Return the [x, y] coordinate for the center point of the cell that contains the specified text.  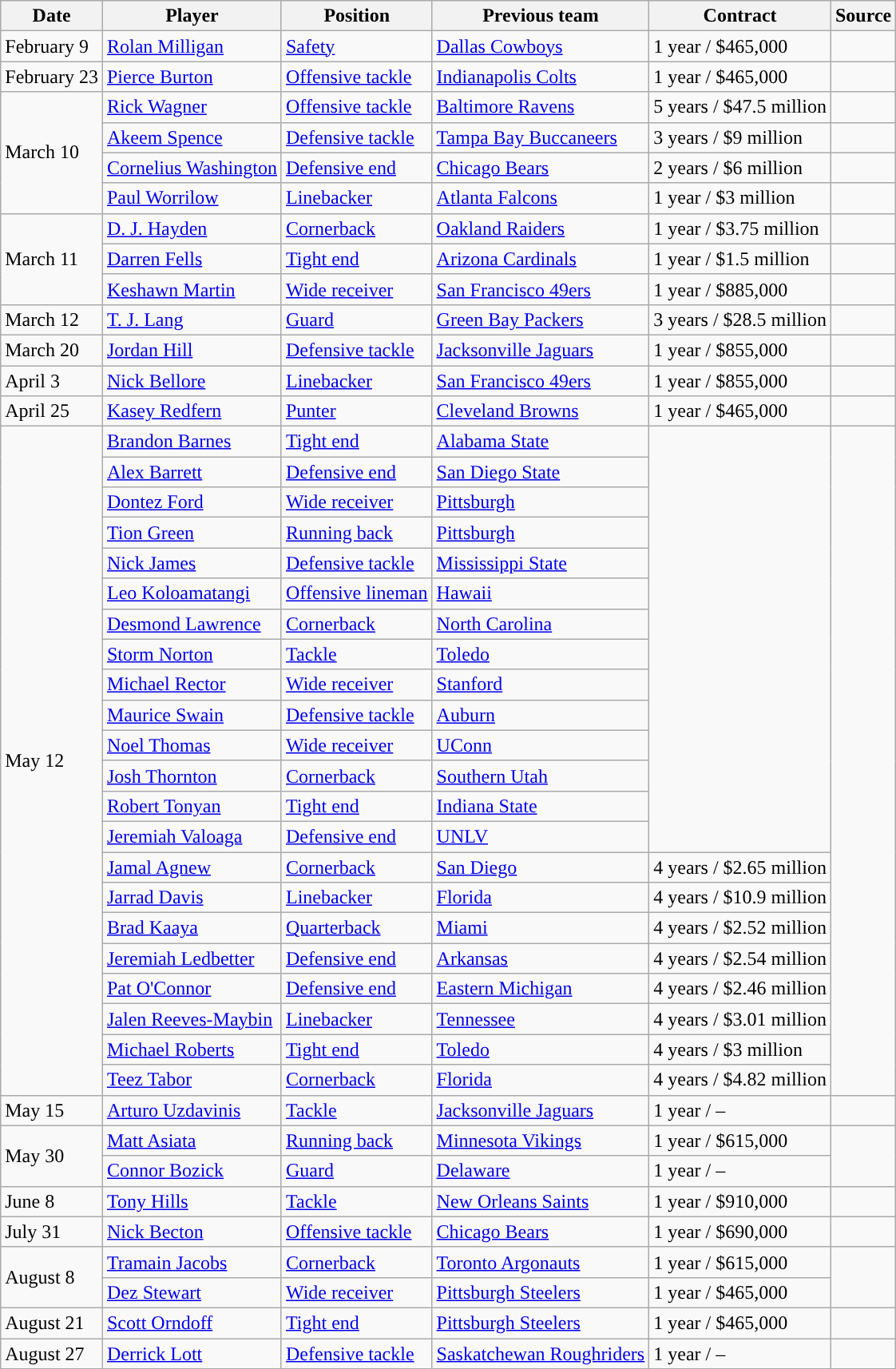
Storm Norton [192, 654]
Tion Green [192, 533]
Atlanta Falcons [541, 198]
April 3 [52, 381]
UNLV [541, 836]
Hawaii [541, 593]
4 years / $2.46 million [740, 989]
Keshawn Martin [192, 289]
North Carolina [541, 624]
Kasey Redfern [192, 411]
Position [356, 16]
4 years / $2.54 million [740, 958]
1 year / $3.75 million [740, 228]
1 year / $910,000 [740, 1201]
4 years / $4.82 million [740, 1080]
Toronto Argonauts [541, 1262]
Pat O'Connor [192, 989]
Auburn [541, 715]
San Diego State [541, 472]
1 year / $690,000 [740, 1232]
Miami [541, 928]
Jarrad Davis [192, 898]
Nick Becton [192, 1232]
1 year / $1.5 million [740, 259]
Dez Stewart [192, 1292]
Alex Barrett [192, 472]
Nick Bellore [192, 381]
Punter [356, 411]
Rick Wagner [192, 107]
August 21 [52, 1323]
Desmond Lawrence [192, 624]
4 years / $2.65 million [740, 867]
4 years / $3.01 million [740, 1019]
Leo Koloamatangi [192, 593]
Contract [740, 16]
Dallas Cowboys [541, 46]
1 year / $3 million [740, 198]
Josh Thornton [192, 776]
July 31 [52, 1232]
1 year / $885,000 [740, 289]
Previous team [541, 16]
Jalen Reeves-Maybin [192, 1019]
4 years / $10.9 million [740, 898]
3 years / $28.5 million [740, 319]
Green Bay Packers [541, 319]
T. J. Lang [192, 319]
New Orleans Saints [541, 1201]
Rolan Milligan [192, 46]
Brandon Barnes [192, 442]
Arizona Cardinals [541, 259]
Oakland Raiders [541, 228]
Teez Tabor [192, 1080]
Pierce Burton [192, 77]
3 years / $9 million [740, 137]
Alabama State [541, 442]
4 years / $3 million [740, 1050]
Jeremiah Ledbetter [192, 958]
Michael Rector [192, 684]
Derrick Lott [192, 1354]
Darren Fells [192, 259]
Indianapolis Colts [541, 77]
UConn [541, 745]
August 8 [52, 1277]
April 25 [52, 411]
Baltimore Ravens [541, 107]
February 23 [52, 77]
Source [862, 16]
February 9 [52, 46]
5 years / $47.5 million [740, 107]
Cleveland Browns [541, 411]
Offensive lineman [356, 593]
Saskatchewan Roughriders [541, 1354]
Delaware [541, 1171]
Arkansas [541, 958]
March 20 [52, 350]
June 8 [52, 1201]
Noel Thomas [192, 745]
March 10 [52, 153]
Jamal Agnew [192, 867]
Scott Orndoff [192, 1323]
Tramain Jacobs [192, 1262]
Tennessee [541, 1019]
D. J. Hayden [192, 228]
May 30 [52, 1156]
Brad Kaaya [192, 928]
Tony Hills [192, 1201]
4 years / $2.52 million [740, 928]
Arturo Uzdavinis [192, 1110]
Jordan Hill [192, 350]
Dontez Ford [192, 502]
Robert Tonyan [192, 806]
Connor Bozick [192, 1171]
Maurice Swain [192, 715]
Minnesota Vikings [541, 1141]
Indiana State [541, 806]
Cornelius Washington [192, 168]
Nick James [192, 563]
Jeremiah Valoaga [192, 836]
Michael Roberts [192, 1050]
May 12 [52, 760]
Quarterback [356, 928]
Paul Worrilow [192, 198]
May 15 [52, 1110]
Southern Utah [541, 776]
March 11 [52, 259]
2 years / $6 million [740, 168]
Safety [356, 46]
Player [192, 16]
August 27 [52, 1354]
Mississippi State [541, 563]
Stanford [541, 684]
Akeem Spence [192, 137]
Matt Asiata [192, 1141]
Date [52, 16]
San Diego [541, 867]
Tampa Bay Buccaneers [541, 137]
March 12 [52, 319]
Eastern Michigan [541, 989]
